Pinpoint the cell where the given text exists, returning its [x, y] midpoint coordinate. 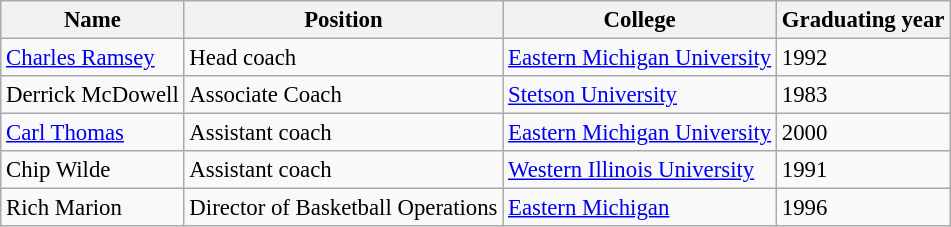
1996 [864, 208]
1992 [864, 58]
Chip Wilde [92, 170]
2000 [864, 133]
College [640, 20]
Position [344, 20]
1991 [864, 170]
Head coach [344, 58]
Eastern Michigan [640, 208]
Western Illinois University [640, 170]
Name [92, 20]
1983 [864, 95]
Charles Ramsey [92, 58]
Stetson University [640, 95]
Graduating year [864, 20]
Derrick McDowell [92, 95]
Rich Marion [92, 208]
Director of Basketball Operations [344, 208]
Carl Thomas [92, 133]
Associate Coach [344, 95]
